Find where the given text appears and provide that cell's center as [x, y] coordinate. 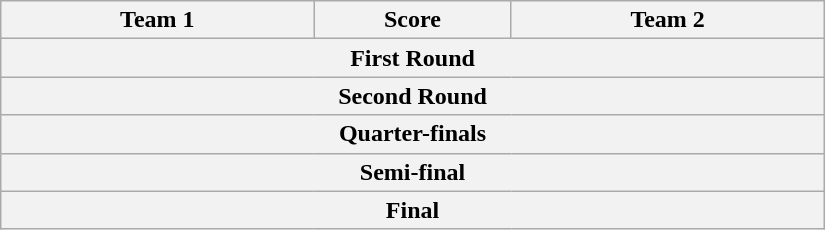
Quarter-finals [413, 134]
Second Round [413, 96]
Score [412, 20]
Semi-final [413, 172]
Final [413, 210]
Team 1 [158, 20]
First Round [413, 58]
Team 2 [668, 20]
